Return the [X, Y] coordinate for the center point of the cell that contains the specified text.  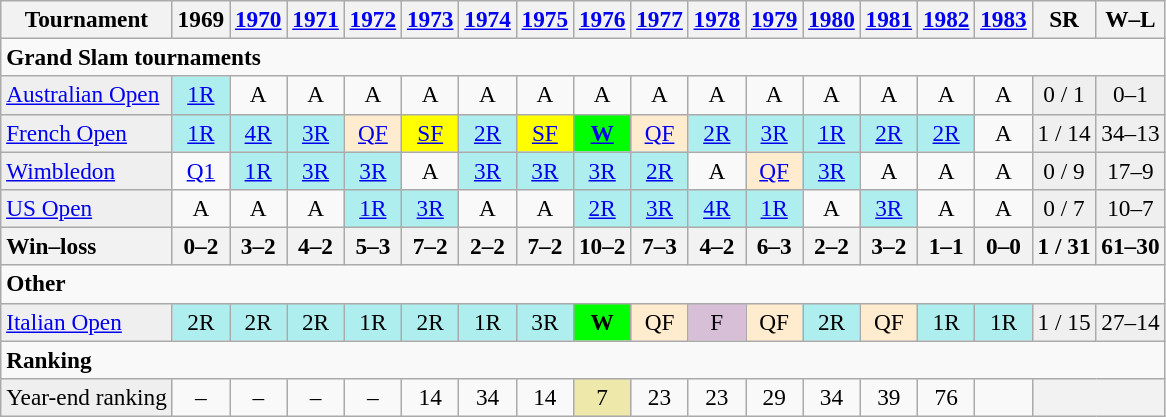
7–3 [660, 246]
1976 [602, 19]
7 [602, 397]
Italian Open [86, 322]
1971 [316, 19]
French Open [86, 133]
76 [946, 397]
1980 [832, 19]
10–7 [1130, 208]
1972 [372, 19]
0 / 1 [1064, 95]
0 / 7 [1064, 208]
Grand Slam tournaments [583, 57]
1983 [1004, 19]
61–30 [1130, 246]
1982 [946, 19]
Australian Open [86, 95]
27–14 [1130, 322]
1 / 15 [1064, 322]
1974 [488, 19]
6–3 [774, 246]
Q1 [200, 170]
SR [1064, 19]
Tournament [86, 19]
Year-end ranking [86, 397]
Win–loss [86, 246]
0–1 [1130, 95]
US Open [86, 208]
1970 [258, 19]
39 [888, 397]
W–L [1130, 19]
0–2 [200, 246]
0–0 [1004, 246]
1 / 14 [1064, 133]
1–1 [946, 246]
1981 [888, 19]
1975 [544, 19]
Wimbledon [86, 170]
1973 [430, 19]
1979 [774, 19]
1 / 31 [1064, 246]
Other [583, 284]
5–3 [372, 246]
1978 [716, 19]
34–13 [1130, 133]
0 / 9 [1064, 170]
29 [774, 397]
Ranking [583, 359]
F [716, 322]
10–2 [602, 246]
1969 [200, 19]
17–9 [1130, 170]
1977 [660, 19]
